Detect which cell encompasses the target text, then output its [x, y] center coordinate. 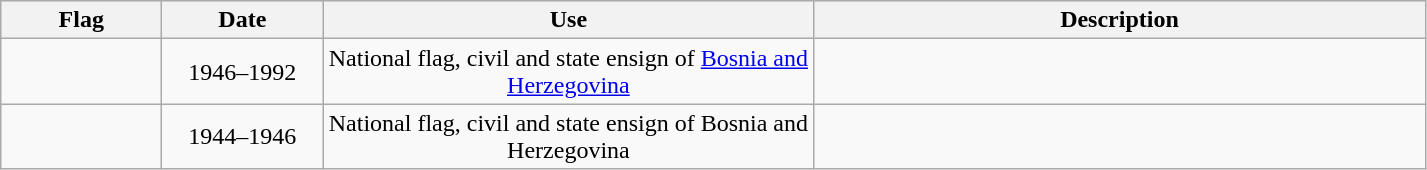
1944–1946 [242, 136]
Flag [82, 20]
Use [568, 20]
Date [242, 20]
Description [1120, 20]
1946–1992 [242, 72]
